Extract the (X, Y) coordinate from the center of the cell holding the provided text.  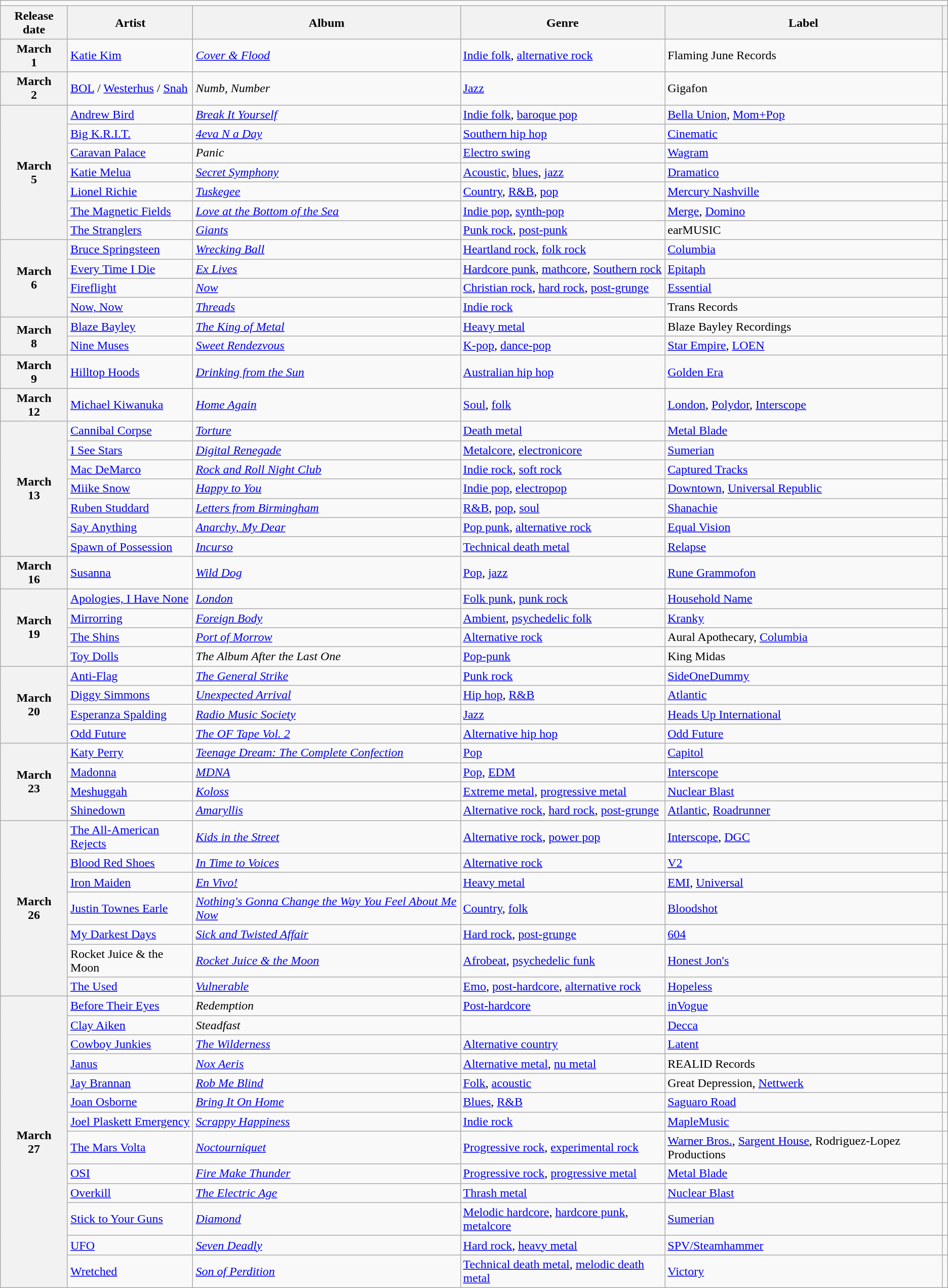
Essential (803, 288)
Diamond (327, 1219)
En Vivo! (327, 882)
BOL / Westerhus / Snah (130, 88)
Hopeless (803, 987)
Melodic hardcore, hardcore punk, metalcore (563, 1219)
March2 (34, 88)
Metalcore, electronicore (563, 450)
March8 (34, 336)
Anarchy, My Dear (327, 527)
Anti-Flag (130, 676)
Now, Now (130, 307)
March26 (34, 908)
Blues, R&B (563, 1102)
Noctourniquet (327, 1147)
Southern hip hop (563, 134)
Toy Dolls (130, 657)
Teenage Dream: The Complete Confection (327, 753)
Pop punk, alternative rock (563, 527)
Heads Up International (803, 714)
Golden Era (803, 372)
Before Their Eyes (130, 1006)
Bella Union, Mom+Pop (803, 114)
Interscope (803, 772)
Andrew Bird (130, 114)
Clay Aiken (130, 1025)
SideOneDummy (803, 676)
Seven Deadly (327, 1245)
Artist (130, 22)
Lionel Richie (130, 191)
Port of Morrow (327, 637)
REALID Records (803, 1064)
Death metal (563, 431)
Rock and Roll Night Club (327, 469)
inVogue (803, 1006)
Cinematic (803, 134)
Blood Red Shoes (130, 863)
Katy Perry (130, 753)
Sweet Rendezvous (327, 346)
Nox Aeris (327, 1064)
Atlantic, Roadrunner (803, 811)
Trans Records (803, 307)
Vulnerable (327, 987)
Post-hardcore (563, 1006)
March23 (34, 782)
Hardcore punk, mathcore, Southern rock (563, 269)
Indie pop, electropop (563, 489)
MapleMusic (803, 1121)
Punk rock (563, 676)
Ambient, psychedelic folk (563, 618)
Technical death metal, melodic death metal (563, 1271)
Radio Music Society (327, 714)
The All-American Rejects (130, 836)
Joel Plaskett Emergency (130, 1121)
Wagram (803, 153)
Victory (803, 1271)
Rob Me Blind (327, 1083)
March20 (34, 705)
Scrappy Happiness (327, 1121)
The Magnetic Fields (130, 211)
Wretched (130, 1271)
Bruce Springsteen (130, 249)
Mac DeMarco (130, 469)
March19 (34, 627)
The Mars Volta (130, 1147)
March12 (34, 405)
4eva N a Day (327, 134)
The Wilderness (327, 1044)
London, Polydor, Interscope (803, 405)
Bloodshot (803, 908)
Break It Yourself (327, 114)
Latent (803, 1044)
Wild Dog (327, 572)
Justin Townes Earle (130, 908)
Redemption (327, 1006)
Jay Brannan (130, 1083)
Joan Osborne (130, 1102)
Katie Kim (130, 56)
Household Name (803, 598)
Meshuggah (130, 791)
Home Again (327, 405)
Relapse (803, 546)
March5 (34, 172)
SPV/Steamhammer (803, 1245)
UFO (130, 1245)
Bring It On Home (327, 1102)
Foreign Body (327, 618)
Progressive rock, experimental rock (563, 1147)
Release date (34, 22)
Koloss (327, 791)
earMUSIC (803, 230)
Drinking from the Sun (327, 372)
March16 (34, 572)
Columbia (803, 249)
Star Empire, LOEN (803, 346)
Shanachie (803, 508)
Technical death metal (563, 546)
Blaze Bayley Recordings (803, 327)
Wrecking Ball (327, 249)
Hilltop Hoods (130, 372)
My Darkest Days (130, 934)
Album (327, 22)
Kids in the Street (327, 836)
Son of Perdition (327, 1271)
Heartland rock, folk rock (563, 249)
Hip hop, R&B (563, 695)
Capitol (803, 753)
Country, folk (563, 908)
Folk punk, punk rock (563, 598)
Flaming June Records (803, 56)
Pop, jazz (563, 572)
Gigafon (803, 88)
Captured Tracks (803, 469)
March27 (34, 1142)
Equal Vision (803, 527)
March9 (34, 372)
Nine Muses (130, 346)
Giants (327, 230)
K-pop, dance-pop (563, 346)
In Time to Voices (327, 863)
I See Stars (130, 450)
Alternative country (563, 1044)
Spawn of Possession (130, 546)
Miike Snow (130, 489)
Nothing's Gonna Change the Way You Feel About Me Now (327, 908)
Katie Melua (130, 172)
Electro swing (563, 153)
Fire Make Thunder (327, 1174)
Cover & Flood (327, 56)
Threads (327, 307)
Hard rock, heavy metal (563, 1245)
Every Time I Die (130, 269)
Overkill (130, 1193)
Emo, post-hardcore, alternative rock (563, 987)
The Stranglers (130, 230)
Sick and Twisted Affair (327, 934)
Mercury Nashville (803, 191)
Christian rock, hard rock, post-grunge (563, 288)
Alternative hip hop (563, 734)
Progressive rock, progressive metal (563, 1174)
The General Strike (327, 676)
Honest Jon's (803, 960)
Decca (803, 1025)
Unexpected Arrival (327, 695)
Downtown, Universal Republic (803, 489)
Diggy Simmons (130, 695)
Indie folk, baroque pop (563, 114)
Merge, Domino (803, 211)
Cowboy Junkies (130, 1044)
Epitaph (803, 269)
Janus (130, 1064)
Alternative rock, hard rock, post-grunge (563, 811)
Ruben Studdard (130, 508)
The Used (130, 987)
Kranky (803, 618)
Cannibal Corpse (130, 431)
Stick to Your Guns (130, 1219)
Australian hip hop (563, 372)
Pop, EDM (563, 772)
Alternative metal, nu metal (563, 1064)
Warner Bros., Sargent House, Rodriguez-Lopez Productions (803, 1147)
Extreme metal, progressive metal (563, 791)
March13 (34, 489)
Letters from Birmingham (327, 508)
Mirrorring (130, 618)
V2 (803, 863)
Hard rock, post-grunge (563, 934)
R&B, pop, soul (563, 508)
Indie folk, alternative rock (563, 56)
Big K.R.I.T. (130, 134)
Label (803, 22)
Saguaro Road (803, 1102)
The King of Metal (327, 327)
Caravan Palace (130, 153)
London (327, 598)
Michael Kiwanuka (130, 405)
EMI, Universal (803, 882)
Afrobeat, psychedelic funk (563, 960)
Pop (563, 753)
OSI (130, 1174)
Esperanza Spalding (130, 714)
Atlantic (803, 695)
Torture (327, 431)
MDNA (327, 772)
Alternative rock, power pop (563, 836)
Indie pop, synth-pop (563, 211)
King Midas (803, 657)
The Shins (130, 637)
Punk rock, post-punk (563, 230)
Blaze Bayley (130, 327)
Now (327, 288)
Pop-punk (563, 657)
The Album After the Last One (327, 657)
Madonna (130, 772)
Folk, acoustic (563, 1083)
Soul, folk (563, 405)
Acoustic, blues, jazz (563, 172)
Iron Maiden (130, 882)
Shinedown (130, 811)
Panic (327, 153)
Steadfast (327, 1025)
Secret Symphony (327, 172)
Genre (563, 22)
The OF Tape Vol. 2 (327, 734)
The Electric Age (327, 1193)
Thrash metal (563, 1193)
Country, R&B, pop (563, 191)
Interscope, DGC (803, 836)
604 (803, 934)
March1 (34, 56)
Great Depression, Nettwerk (803, 1083)
Love at the Bottom of the Sea (327, 211)
Say Anything (130, 527)
Aural Apothecary, Columbia (803, 637)
Indie rock, soft rock (563, 469)
Ex Lives (327, 269)
March6 (34, 278)
Tuskegee (327, 191)
Dramatico (803, 172)
Incurso (327, 546)
Digital Renegade (327, 450)
Amaryllis (327, 811)
Apologies, I Have None (130, 598)
Fireflight (130, 288)
Happy to You (327, 489)
Susanna (130, 572)
Numb, Number (327, 88)
Rune Grammofon (803, 572)
